Return the (x, y) coordinate for the center point of the cell that contains the specified text.  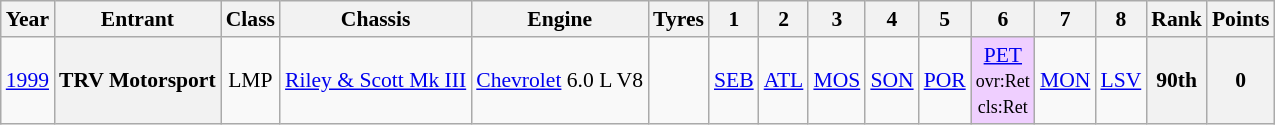
Riley & Scott Mk III (376, 80)
MON (1066, 80)
SEB (734, 80)
Class (250, 19)
90th (1176, 80)
5 (945, 19)
8 (1120, 19)
1999 (28, 80)
Rank (1176, 19)
Points (1241, 19)
4 (892, 19)
Chevrolet 6.0 L V8 (560, 80)
1 (734, 19)
Tyres (678, 19)
SON (892, 80)
ATL (784, 80)
7 (1066, 19)
MOS (836, 80)
Engine (560, 19)
POR (945, 80)
Year (28, 19)
LSV (1120, 80)
0 (1241, 80)
6 (1003, 19)
TRV Motorsport (138, 80)
PETovr:Retcls:Ret (1003, 80)
Chassis (376, 19)
2 (784, 19)
LMP (250, 80)
3 (836, 19)
Entrant (138, 19)
